Detect which cell encompasses the target text, then output its (x, y) center coordinate. 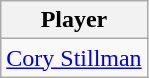
Cory Stillman (74, 58)
Player (74, 20)
